Pinpoint the cell where the given text exists, returning its (x, y) midpoint coordinate. 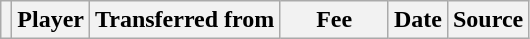
Transferred from (185, 20)
Player (51, 20)
Date (418, 20)
Fee (334, 20)
Source (488, 20)
